Extract the (x, y) coordinate from the center of the cell holding the provided text.  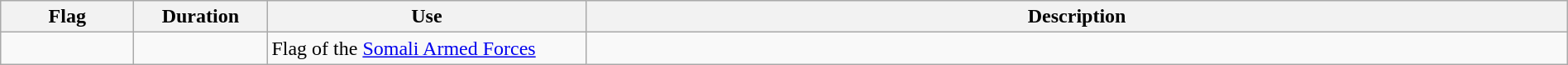
Flag of the Somali Armed Forces (427, 48)
Duration (200, 17)
Description (1077, 17)
Flag (68, 17)
Use (427, 17)
